Detect which cell encompasses the target text, then output its [x, y] center coordinate. 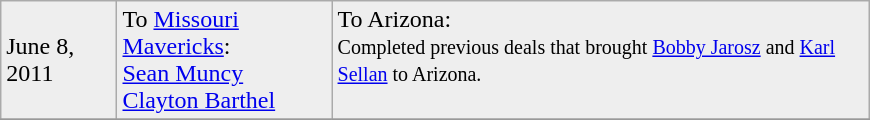
To Missouri Mavericks: Sean MuncyClayton Barthel [224, 60]
To Arizona: Completed previous deals that brought Bobby Jarosz and Karl Sellan to Arizona. [600, 60]
June 8, 2011 [59, 60]
